Locate the cell with the specified text and output its (x, y) center coordinate. 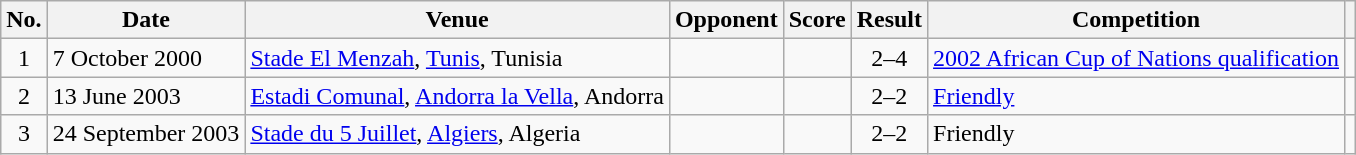
1 (24, 58)
Competition (1136, 20)
24 September 2003 (146, 134)
Stade du 5 Juillet, Algiers, Algeria (458, 134)
13 June 2003 (146, 96)
Stade El Menzah, Tunis, Tunisia (458, 58)
Date (146, 20)
Score (817, 20)
Venue (458, 20)
Opponent (726, 20)
No. (24, 20)
2002 African Cup of Nations qualification (1136, 58)
3 (24, 134)
2–4 (889, 58)
Result (889, 20)
Estadi Comunal, Andorra la Vella, Andorra (458, 96)
2 (24, 96)
7 October 2000 (146, 58)
